Provide the (X, Y) coordinate of the cell's center where the given text is located.  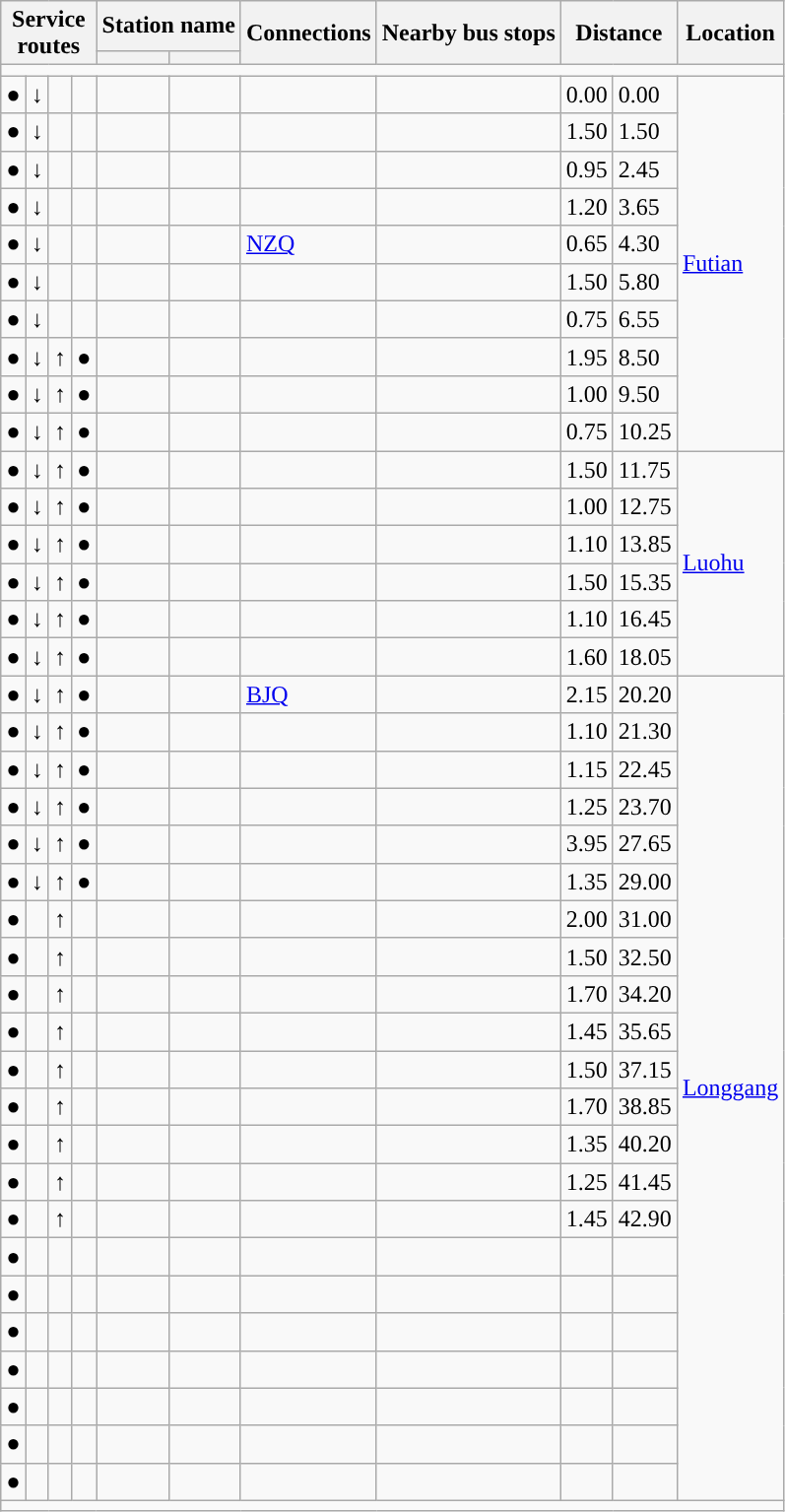
21.30 (644, 732)
22.45 (644, 769)
27.65 (644, 844)
11.75 (644, 470)
Serviceroutes (49, 33)
0.65 (587, 244)
2.15 (587, 694)
Distance (619, 33)
29.00 (644, 882)
20.20 (644, 694)
32.50 (644, 956)
2.00 (587, 919)
37.15 (644, 1069)
Location (730, 33)
4.30 (644, 244)
1.20 (587, 207)
Connections (308, 33)
35.65 (644, 1031)
Nearby bus stops (469, 33)
2.45 (644, 169)
13.85 (644, 545)
6.55 (644, 319)
23.70 (644, 807)
0.95 (587, 169)
NZQ (308, 244)
BJQ (308, 694)
40.20 (644, 1145)
Station name (168, 26)
12.75 (644, 507)
34.20 (644, 994)
15.35 (644, 582)
Luohu (730, 563)
1.60 (587, 657)
16.45 (644, 620)
9.50 (644, 394)
3.65 (644, 207)
41.45 (644, 1182)
10.25 (644, 431)
Longgang (730, 1087)
42.90 (644, 1219)
38.85 (644, 1107)
31.00 (644, 919)
18.05 (644, 657)
Futian (730, 264)
5.80 (644, 282)
8.50 (644, 357)
3.95 (587, 844)
1.15 (587, 769)
1.95 (587, 357)
